Identify which cell holds the provided text, then report its (x, y) central coordinate. 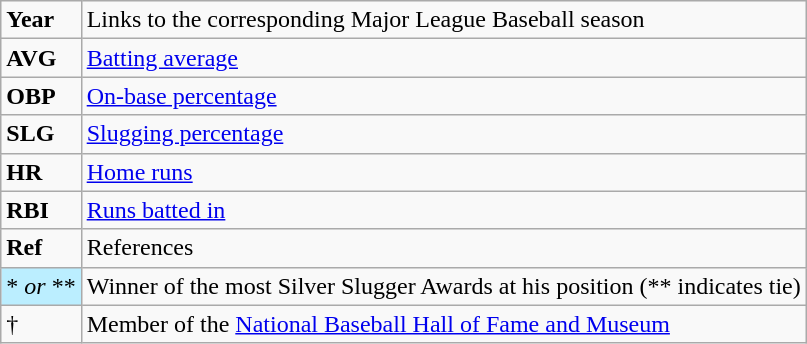
HR (41, 172)
Links to the corresponding Major League Baseball season (444, 20)
Home runs (444, 172)
On-base percentage (444, 96)
† (41, 324)
Member of the National Baseball Hall of Fame and Museum (444, 324)
Runs batted in (444, 210)
AVG (41, 58)
OBP (41, 96)
References (444, 248)
RBI (41, 210)
Winner of the most Silver Slugger Awards at his position (** indicates tie) (444, 286)
* or ** (41, 286)
Ref (41, 248)
SLG (41, 134)
Batting average (444, 58)
Year (41, 20)
Slugging percentage (444, 134)
